Capture the cell that displays the provided text and extract its (X, Y) central coordinate. 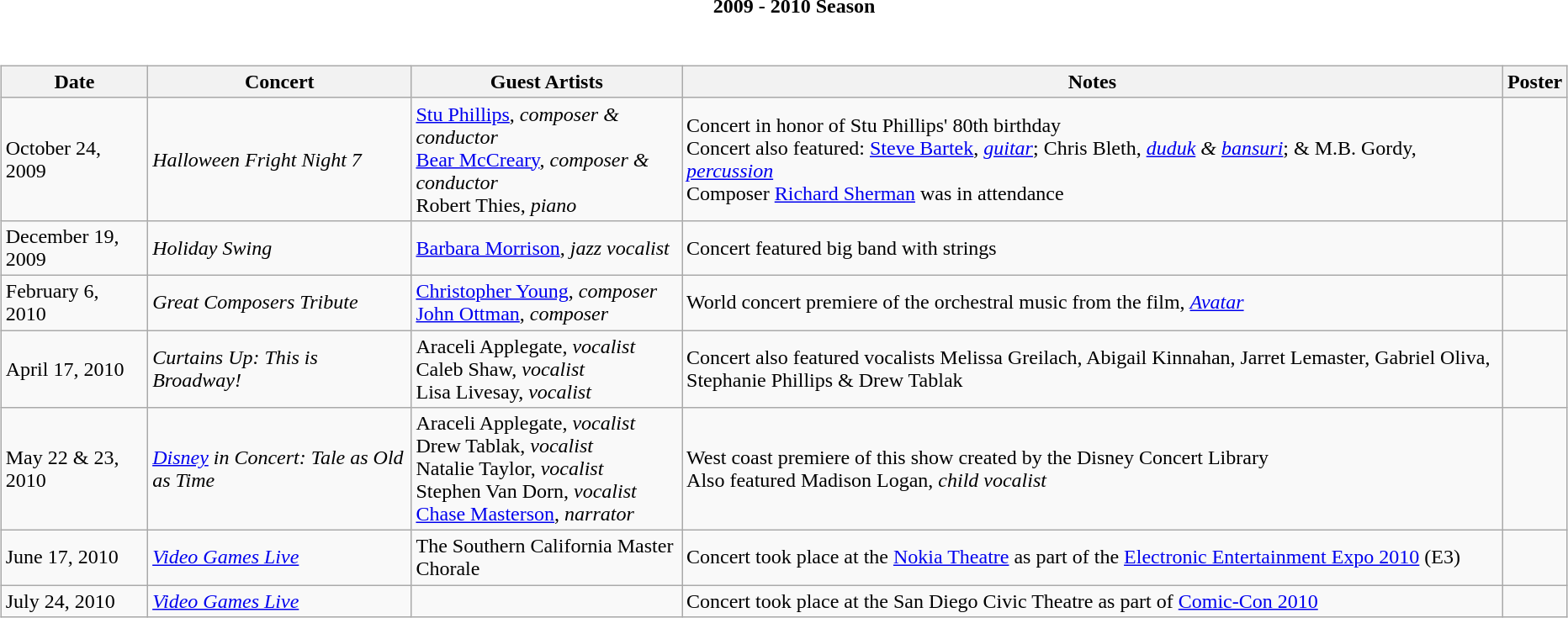
Concert featured big band with strings (1093, 247)
April 17, 2010 (74, 368)
October 24, 2009 (74, 159)
Curtains Up: This is Broadway! (279, 368)
West coast premiere of this show created by the Disney Concert Library Also featured Madison Logan, child vocalist (1093, 469)
December 19, 2009 (74, 247)
Date (74, 82)
February 6, 2010 (74, 303)
Guest Artists (547, 82)
Concert (279, 82)
May 22 & 23, 2010 (74, 469)
Concert took place at the Nokia Theatre as part of the Electronic Entertainment Expo 2010 (E3) (1093, 558)
Halloween Fright Night 7 (279, 159)
Concert took place at the San Diego Civic Theatre as part of Comic-Con 2010 (1093, 601)
Concert also featured vocalists Melissa Greilach, Abigail Kinnahan, Jarret Lemaster, Gabriel Oliva, Stephanie Phillips & Drew Tablak (1093, 368)
Araceli Applegate, vocalist Drew Tablak, vocalistNatalie Taylor, vocalistStephen Van Dorn, vocalistChase Masterson, narrator (547, 469)
Holiday Swing (279, 247)
Araceli Applegate, vocalistCaleb Shaw, vocalistLisa Livesay, vocalist (547, 368)
Christopher Young, composer John Ottman, composer (547, 303)
June 17, 2010 (74, 558)
Notes (1093, 82)
Stu Phillips, composer & conductor Bear McCreary, composer & conductor Robert Thies, piano (547, 159)
Poster (1534, 82)
World concert premiere of the orchestral music from the film, Avatar (1093, 303)
Barbara Morrison, jazz vocalist (547, 247)
Disney in Concert: Tale as Old as Time (279, 469)
Great Composers Tribute (279, 303)
The Southern California Master Chorale (547, 558)
July 24, 2010 (74, 601)
